Locate the cell with the specified text and output its (x, y) center coordinate. 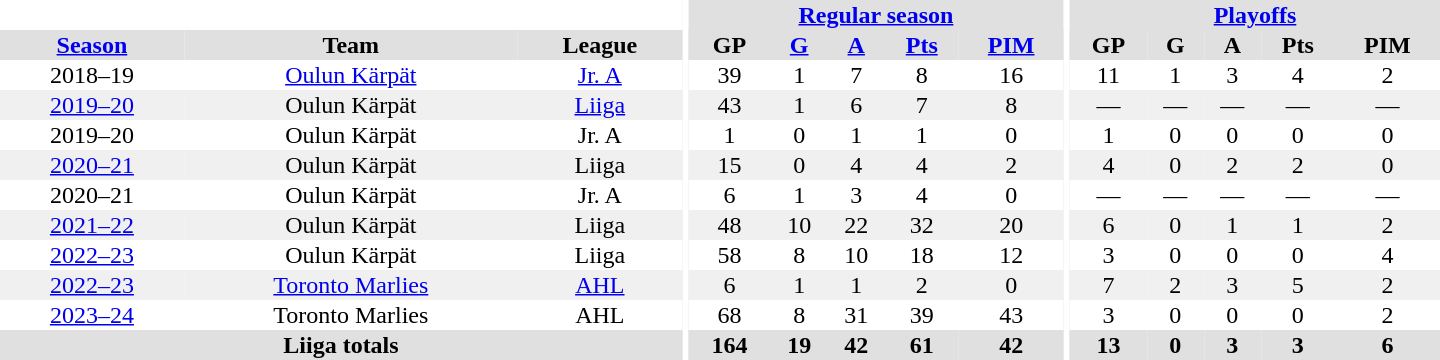
Liiga totals (341, 345)
164 (729, 345)
58 (729, 255)
31 (856, 315)
19 (800, 345)
2021–22 (92, 225)
Team (351, 45)
12 (1012, 255)
Regular season (876, 15)
Season (92, 45)
2023–24 (92, 315)
16 (1012, 75)
32 (922, 225)
League (600, 45)
22 (856, 225)
61 (922, 345)
11 (1108, 75)
20 (1012, 225)
18 (922, 255)
5 (1298, 285)
13 (1108, 345)
2018–19 (92, 75)
48 (729, 225)
15 (729, 165)
Playoffs (1255, 15)
68 (729, 315)
